Output the (X, Y) coordinate of the center of the cell containing the given text.  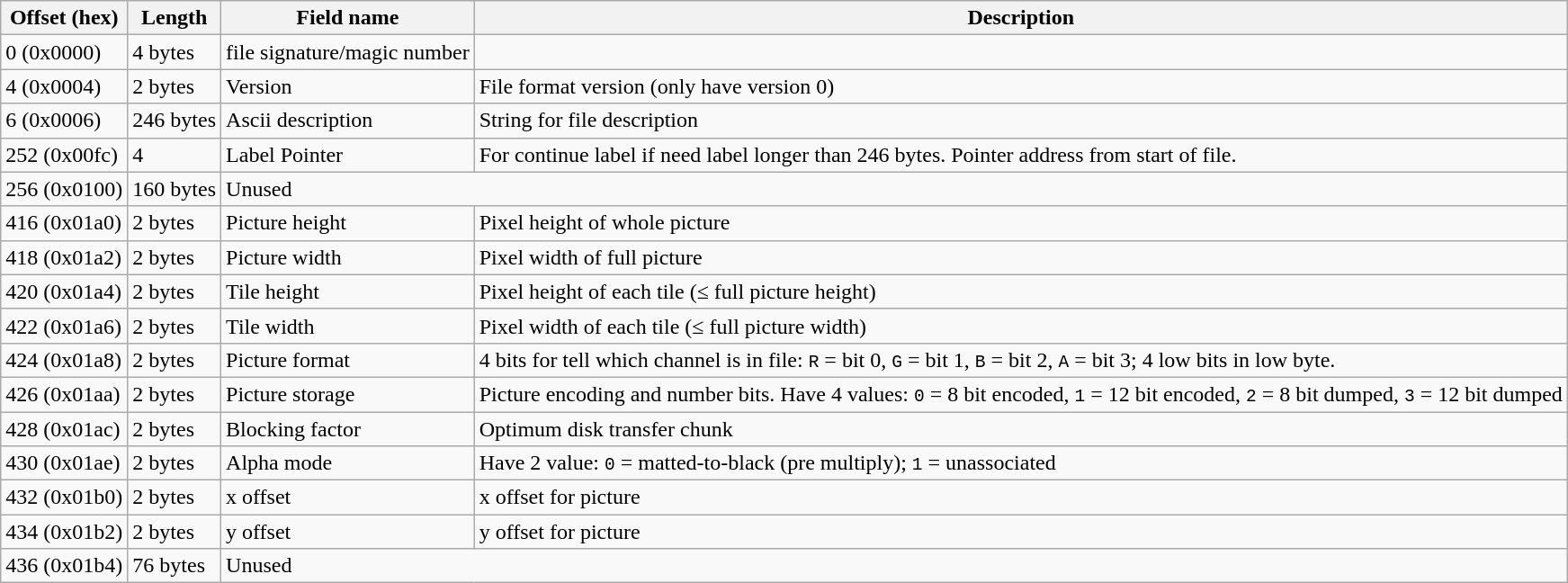
x offset for picture (1020, 498)
Length (175, 18)
Picture format (348, 360)
Pixel width of full picture (1020, 257)
416 (0x01a0) (65, 223)
Field name (348, 18)
Picture storage (348, 394)
436 (0x01b4) (65, 566)
432 (0x01b0) (65, 498)
Picture width (348, 257)
File format version (only have version 0) (1020, 86)
Tile height (348, 291)
Pixel width of each tile (≤ full picture width) (1020, 326)
434 (0x01b2) (65, 532)
y offset for picture (1020, 532)
x offset (348, 498)
Offset (hex) (65, 18)
Description (1020, 18)
420 (0x01a4) (65, 291)
Blocking factor (348, 429)
Pixel height of whole picture (1020, 223)
4 (0x0004) (65, 86)
4 bits for tell which channel is in file: R = bit 0, G = bit 1, B = bit 2, A = bit 3; 4 low bits in low byte. (1020, 360)
String for file description (1020, 121)
252 (0x00fc) (65, 155)
Have 2 value: 0 = matted-to-black (pre multiply); 1 = unassociated (1020, 463)
424 (0x01a8) (65, 360)
Pixel height of each tile (≤ full picture height) (1020, 291)
Ascii description (348, 121)
428 (0x01ac) (65, 429)
Alpha mode (348, 463)
418 (0x01a2) (65, 257)
426 (0x01aa) (65, 394)
4 (175, 155)
4 bytes (175, 52)
422 (0x01a6) (65, 326)
76 bytes (175, 566)
Picture encoding and number bits. Have 4 values: 0 = 8 bit encoded, 1 = 12 bit encoded, 2 = 8 bit dumped, 3 = 12 bit dumped (1020, 394)
file signature/magic number (348, 52)
y offset (348, 532)
430 (0x01ae) (65, 463)
256 (0x0100) (65, 189)
Optimum disk transfer chunk (1020, 429)
Tile width (348, 326)
Label Pointer (348, 155)
0 (0x0000) (65, 52)
Picture height (348, 223)
Version (348, 86)
246 bytes (175, 121)
6 (0x0006) (65, 121)
160 bytes (175, 189)
For continue label if need label longer than 246 bytes. Pointer address from start of file. (1020, 155)
